Return the [X, Y] coordinate for the center point of the cell that contains the specified text.  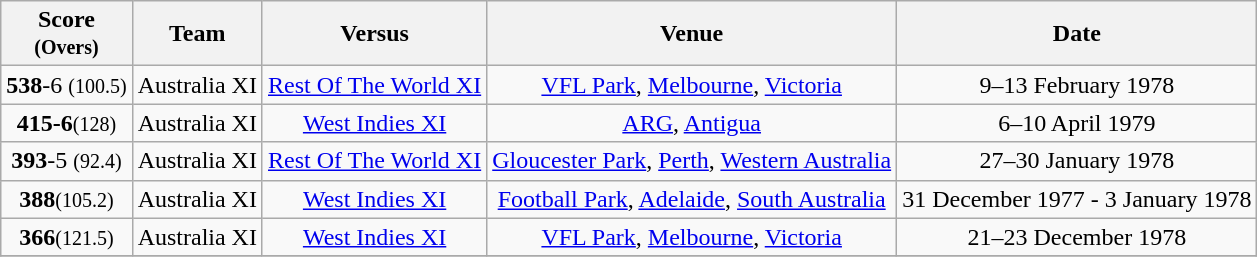
ARG, Antigua [692, 123]
21–23 December 1978 [1077, 237]
Team [197, 34]
415-6(128) [66, 123]
366(121.5) [66, 237]
Football Park, Adelaide, South Australia [692, 199]
6–10 April 1979 [1077, 123]
Versus [374, 34]
31 December 1977 - 3 January 1978 [1077, 199]
Gloucester Park, Perth, Western Australia [692, 161]
27–30 January 1978 [1077, 161]
Venue [692, 34]
Date [1077, 34]
9–13 February 1978 [1077, 85]
393-5 (92.4) [66, 161]
Score (Overs) [66, 34]
388(105.2) [66, 199]
538-6 (100.5) [66, 85]
